Search for the cell housing the specified text and yield its (X, Y) center coordinate. 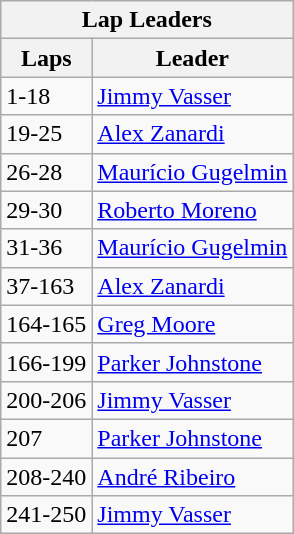
29-30 (46, 210)
164-165 (46, 324)
26-28 (46, 172)
1-18 (46, 96)
André Ribeiro (192, 477)
19-25 (46, 134)
Roberto Moreno (192, 210)
Greg Moore (192, 324)
31-36 (46, 248)
Lap Leaders (147, 20)
208-240 (46, 477)
166-199 (46, 362)
200-206 (46, 400)
241-250 (46, 515)
Laps (46, 58)
207 (46, 438)
Leader (192, 58)
37-163 (46, 286)
